Find where the given text appears and provide that cell's center as [X, Y] coordinate. 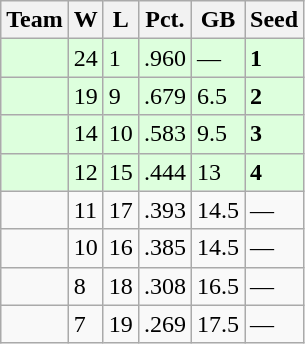
L [120, 20]
8 [86, 286]
GB [218, 20]
.583 [164, 134]
.269 [164, 324]
Team [35, 20]
4 [274, 172]
12 [86, 172]
15 [120, 172]
3 [274, 134]
18 [120, 286]
7 [86, 324]
.679 [164, 96]
.444 [164, 172]
Pct. [164, 20]
.385 [164, 248]
11 [86, 210]
.393 [164, 210]
17.5 [218, 324]
13 [218, 172]
16 [120, 248]
16.5 [218, 286]
2 [274, 96]
17 [120, 210]
.960 [164, 58]
.308 [164, 286]
24 [86, 58]
W [86, 20]
9.5 [218, 134]
14 [86, 134]
Seed [274, 20]
9 [120, 96]
6.5 [218, 96]
